Provide the [x, y] coordinate of the cell's center where the given text is located.  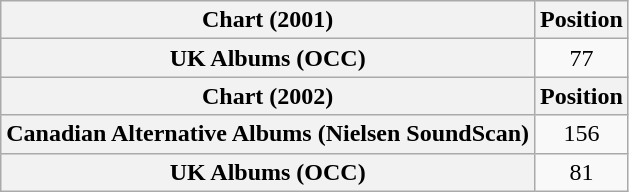
81 [582, 172]
156 [582, 134]
Chart (2001) [268, 20]
77 [582, 58]
Chart (2002) [268, 96]
Canadian Alternative Albums (Nielsen SoundScan) [268, 134]
